Search for the cell housing the specified text and yield its (X, Y) center coordinate. 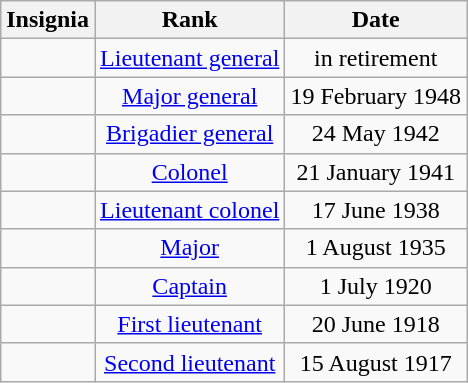
Rank (190, 20)
Brigadier general (190, 134)
Insignia (48, 20)
17 June 1938 (376, 210)
in retirement (376, 58)
Colonel (190, 172)
Captain (190, 286)
15 August 1917 (376, 362)
1 July 1920 (376, 286)
Lieutenant general (190, 58)
1 August 1935 (376, 248)
21 January 1941 (376, 172)
Lieutenant colonel (190, 210)
Major (190, 248)
20 June 1918 (376, 324)
Date (376, 20)
First lieutenant (190, 324)
24 May 1942 (376, 134)
19 February 1948 (376, 96)
Second lieutenant (190, 362)
Major general (190, 96)
